Capture the cell that displays the provided text and extract its (x, y) central coordinate. 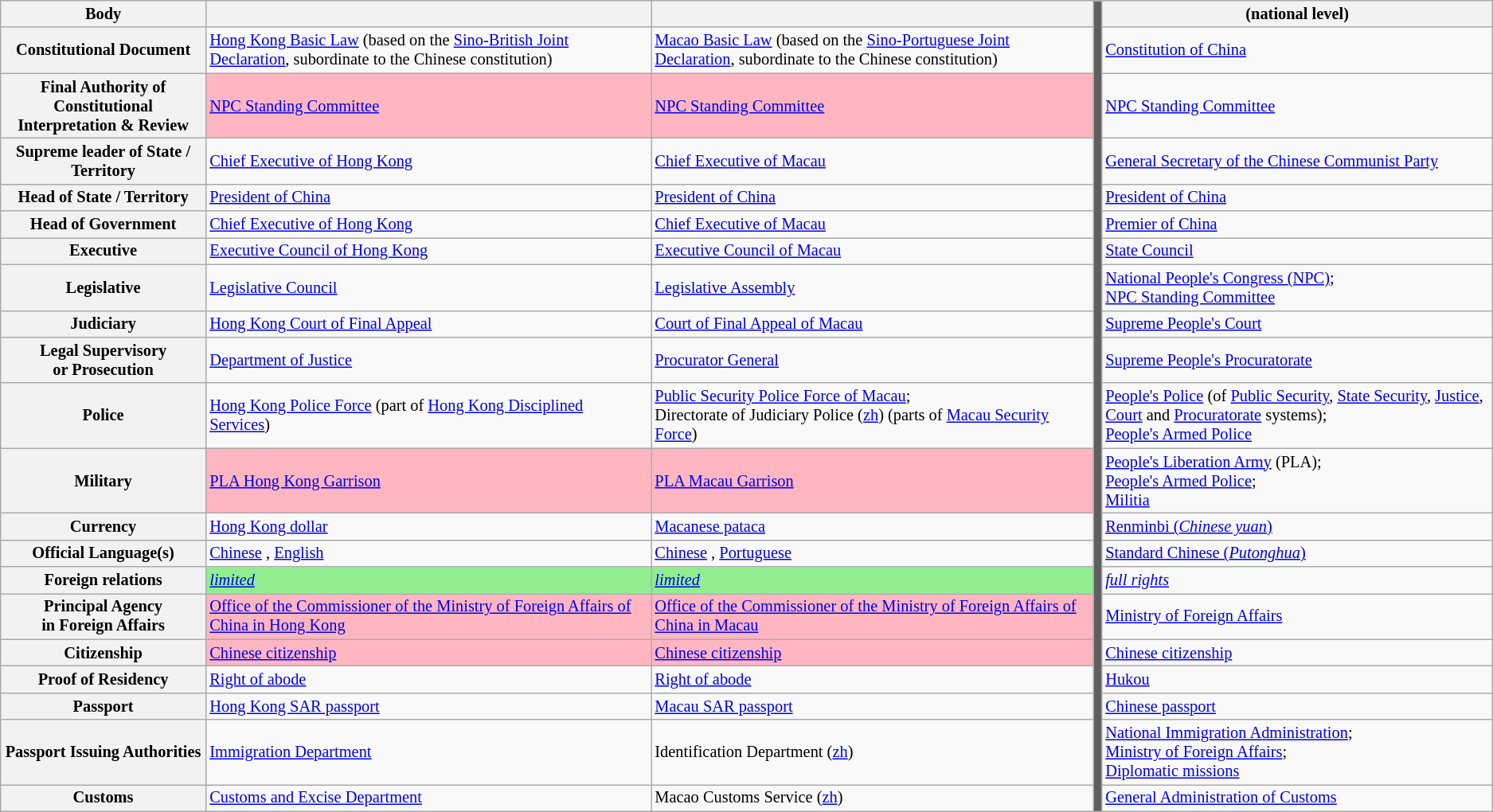
Body (104, 14)
Legislative (104, 287)
Foreign relations (104, 580)
National People's Congress (NPC);NPC Standing Committee (1296, 287)
Passport Issuing Authorities (104, 752)
Principal Agency in Foreign Affairs (104, 616)
Macau SAR passport (873, 706)
Office of the Commissioner of the Ministry of Foreign Affairs of China in Macau (873, 616)
Police (104, 416)
PLA Macau Garrison (873, 481)
Supreme People's Procuratorate (1296, 360)
Supreme leader of State / Territory (104, 161)
Identification Department (zh) (873, 752)
Executive Council of Macau (873, 251)
Supreme People's Court (1296, 324)
Constitution of China (1296, 50)
Hong Kong SAR passport (428, 706)
Hong Kong dollar (428, 526)
Legislative Assembly (873, 287)
Hong Kong Court of Final Appeal (428, 324)
National Immigration Administration;Ministry of Foreign Affairs;Diplomatic missions (1296, 752)
Constitutional Document (104, 50)
Passport (104, 706)
Court of Final Appeal of Macau (873, 324)
Standard Chinese (Putonghua) (1296, 553)
Office of the Commissioner of the Ministry of Foreign Affairs of China in Hong Kong (428, 616)
Customs (104, 798)
State Council (1296, 251)
Ministry of Foreign Affairs (1296, 616)
Macao Basic Law (based on the Sino-Portuguese Joint Declaration, subordinate to the Chinese constitution) (873, 50)
full rights (1296, 580)
Legislative Council (428, 287)
General Administration of Customs (1296, 798)
Macanese pataca (873, 526)
Customs and Excise Department (428, 798)
Chinese , Portuguese (873, 553)
Renminbi (Chinese yuan) (1296, 526)
Currency (104, 526)
Immigration Department (428, 752)
General Secretary of the Chinese Communist Party (1296, 161)
Citizenship (104, 653)
Head of State / Territory (104, 197)
Chinese , English (428, 553)
Hukou (1296, 679)
Hong Kong Police Force (part of Hong Kong Disciplined Services) (428, 416)
Official Language(s) (104, 553)
People's Police (of Public Security, State Security, Justice, Court and Procuratorate systems);People's Armed Police (1296, 416)
Executive (104, 251)
Military (104, 481)
(national level) (1296, 14)
Public Security Police Force of Macau;Directorate of Judiciary Police (zh) (parts of Macau Security Force) (873, 416)
PLA Hong Kong Garrison (428, 481)
Executive Council of Hong Kong (428, 251)
Procurator General (873, 360)
Head of Government (104, 224)
Chinese passport (1296, 706)
Department of Justice (428, 360)
People's Liberation Army (PLA);People's Armed Police;Militia (1296, 481)
Final Authority ofConstitutional Interpretation & Review (104, 106)
Proof of Residency (104, 679)
Hong Kong Basic Law (based on the Sino-British Joint Declaration, subordinate to the Chinese constitution) (428, 50)
Legal Supervisoryor Prosecution (104, 360)
Premier of China (1296, 224)
Judiciary (104, 324)
Macao Customs Service (zh) (873, 798)
